Provide the [X, Y] coordinate of the cell's center where the given text is located.  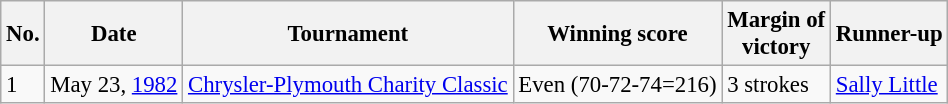
Tournament [348, 34]
Chrysler-Plymouth Charity Classic [348, 85]
Runner-up [890, 34]
Margin ofvictory [776, 34]
Winning score [618, 34]
3 strokes [776, 85]
Even (70-72-74=216) [618, 85]
May 23, 1982 [114, 85]
No. [23, 34]
Sally Little [890, 85]
1 [23, 85]
Date [114, 34]
